Extract the (x, y) coordinate from the center of the cell holding the provided text.  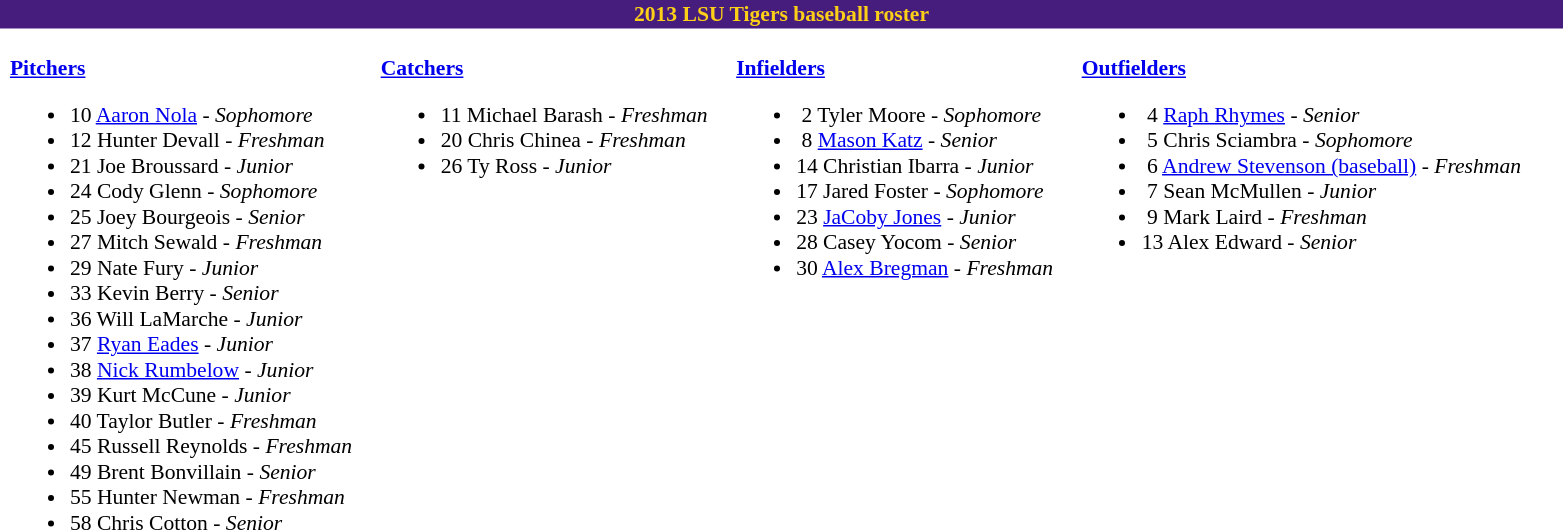
2013 LSU Tigers baseball roster (782, 14)
